Identify which cell holds the provided text, then report its (x, y) central coordinate. 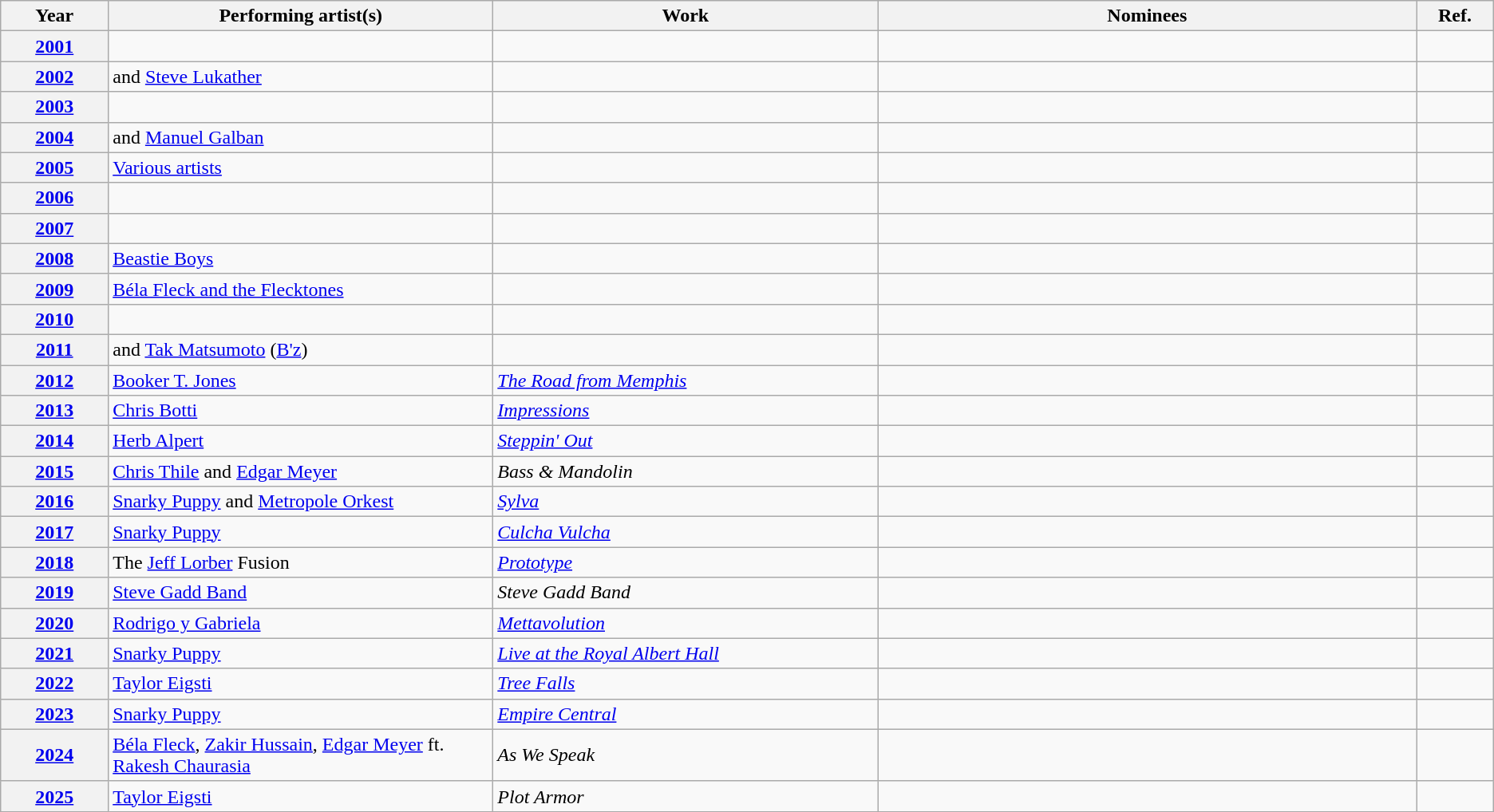
2012 (54, 380)
2002 (54, 77)
2011 (54, 349)
Culcha Vulcha (686, 532)
Bass & Mandolin (686, 471)
2018 (54, 562)
As We Speak (686, 755)
Chris Thile and Edgar Meyer (301, 471)
Nominees (1148, 16)
2007 (54, 228)
and Tak Matsumoto (B'z) (301, 349)
Year (54, 16)
2015 (54, 471)
2023 (54, 714)
Mettavolution (686, 623)
Béla Fleck and the Flecktones (301, 289)
Béla Fleck, Zakir Hussain, Edgar Meyer ft. Rakesh Chaurasia (301, 755)
Plot Armor (686, 796)
Chris Botti (301, 411)
and Manuel Galban (301, 137)
Ref. (1455, 16)
2009 (54, 289)
2001 (54, 46)
2020 (54, 623)
Impressions (686, 411)
2021 (54, 653)
Rodrigo y Gabriela (301, 623)
Empire Central (686, 714)
and Steve Lukather (301, 77)
2008 (54, 258)
2017 (54, 532)
Performing artist(s) (301, 16)
2003 (54, 107)
Work (686, 16)
Live at the Royal Albert Hall (686, 653)
2004 (54, 137)
2022 (54, 684)
Booker T. Jones (301, 380)
Prototype (686, 562)
2016 (54, 502)
2024 (54, 755)
Tree Falls (686, 684)
Herb Alpert (301, 441)
The Road from Memphis (686, 380)
Steppin' Out (686, 441)
2014 (54, 441)
Snarky Puppy and Metropole Orkest (301, 502)
2013 (54, 411)
2019 (54, 593)
The Jeff Lorber Fusion (301, 562)
2010 (54, 319)
2006 (54, 198)
2005 (54, 168)
2025 (54, 796)
Beastie Boys (301, 258)
Sylva (686, 502)
Various artists (301, 168)
